For the text-containing cell, return its midpoint in (X, Y) coordinate format. 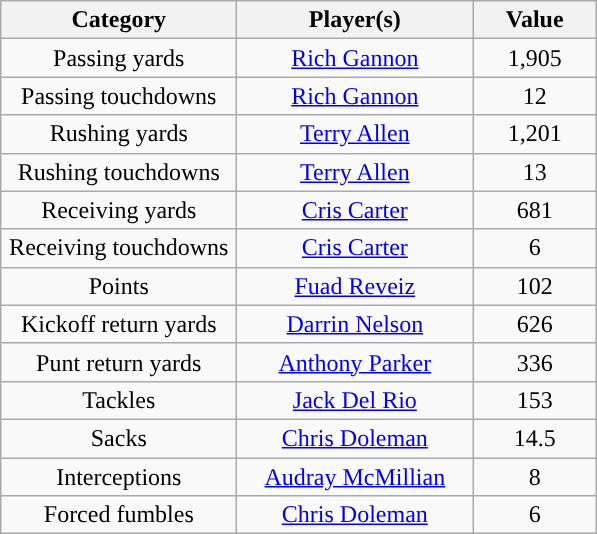
Forced fumbles (119, 515)
1,905 (535, 58)
Value (535, 20)
102 (535, 286)
Rushing touchdowns (119, 172)
153 (535, 400)
Category (119, 20)
626 (535, 324)
12 (535, 96)
Fuad Reveiz (355, 286)
Passing yards (119, 58)
14.5 (535, 438)
Punt return yards (119, 362)
Kickoff return yards (119, 324)
Passing touchdowns (119, 96)
336 (535, 362)
Jack Del Rio (355, 400)
681 (535, 210)
Audray McMillian (355, 477)
Tackles (119, 400)
Darrin Nelson (355, 324)
Rushing yards (119, 134)
1,201 (535, 134)
Anthony Parker (355, 362)
8 (535, 477)
Player(s) (355, 20)
Receiving yards (119, 210)
Points (119, 286)
Receiving touchdowns (119, 248)
Sacks (119, 438)
Interceptions (119, 477)
13 (535, 172)
